Detect which cell encompasses the target text, then output its [X, Y] center coordinate. 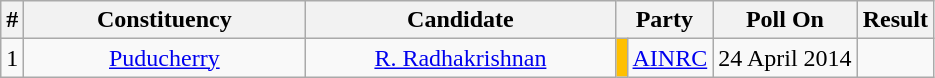
# [12, 20]
Constituency [164, 20]
Result [895, 20]
Party [664, 20]
Candidate [460, 20]
24 April 2014 [785, 58]
1 [12, 58]
R. Radhakrishnan [460, 58]
AINRC [670, 58]
Puducherry [164, 58]
Poll On [785, 20]
